Output the (x, y) coordinate of the center of the cell containing the given text.  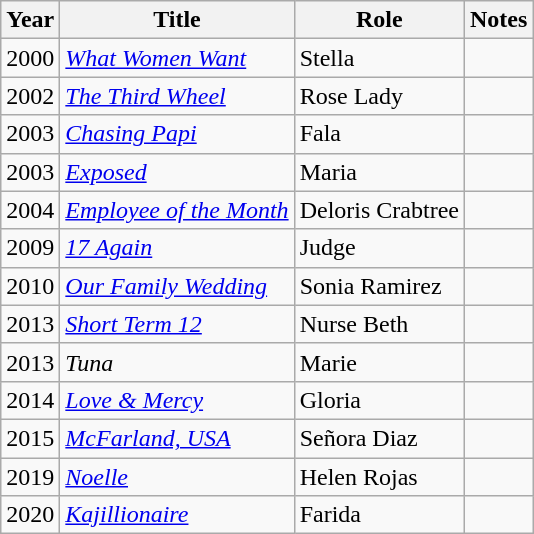
Title (177, 20)
17 Again (177, 248)
2004 (30, 210)
Sonia Ramirez (379, 286)
Chasing Papi (177, 134)
Marie (379, 362)
Fala (379, 134)
Notes (498, 20)
Noelle (177, 477)
Nurse Beth (379, 324)
Gloria (379, 400)
2020 (30, 515)
Employee of the Month (177, 210)
Señora Diaz (379, 438)
Stella (379, 58)
Kajillionaire (177, 515)
Our Family Wedding (177, 286)
Year (30, 20)
Exposed (177, 172)
Tuna (177, 362)
2015 (30, 438)
2002 (30, 96)
2009 (30, 248)
Role (379, 20)
Love & Mercy (177, 400)
McFarland, USA (177, 438)
Helen Rojas (379, 477)
Farida (379, 515)
Rose Lady (379, 96)
Short Term 12 (177, 324)
Judge (379, 248)
2014 (30, 400)
Deloris Crabtree (379, 210)
The Third Wheel (177, 96)
What Women Want (177, 58)
2010 (30, 286)
2019 (30, 477)
Maria (379, 172)
2000 (30, 58)
